Return the (X, Y) coordinate for the center point of the cell that contains the specified text.  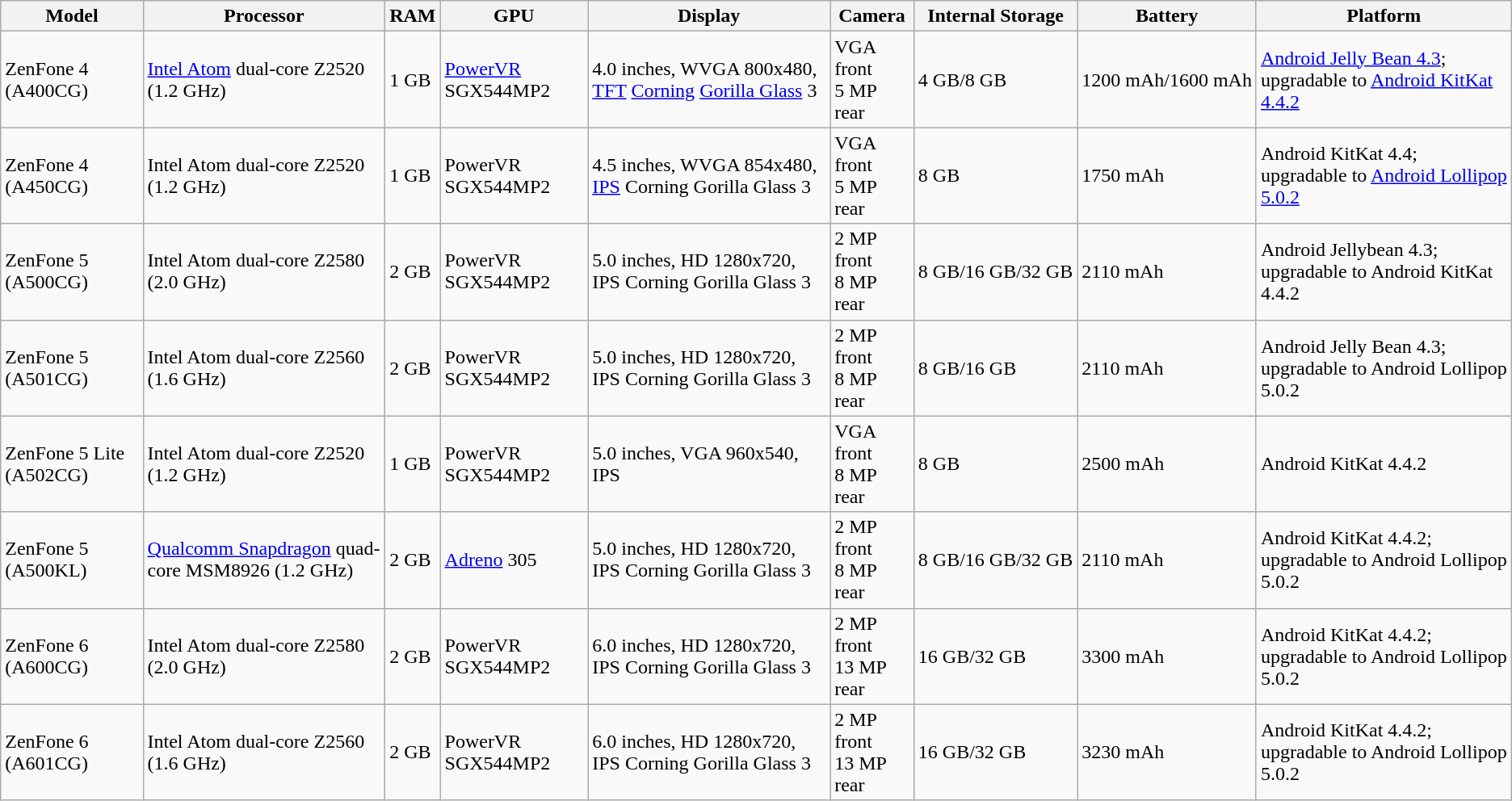
Android Jellybean 4.3; upgradable to Android KitKat 4.4.2 (1384, 271)
ZenFone 6 (A601CG) (72, 753)
8 GB/16 GB (995, 368)
Qualcomm Snapdragon quad-core MSM8926 (1.2 GHz) (264, 560)
ZenFone 5 (A501CG) (72, 368)
ZenFone 5 (A500CG) (72, 271)
RAM (413, 16)
1200 mAh/1600 mAh (1167, 79)
Android Jelly Bean 4.3; upgradable to Android Lollipop 5.0.2 (1384, 368)
Display (709, 16)
Camera (872, 16)
Model (72, 16)
Internal Storage (995, 16)
ZenFone 4 (A400CG) (72, 79)
ZenFone 5 Lite (A502CG) (72, 463)
Android KitKat 4.4; upgradable to Android Lollipop 5.0.2 (1384, 176)
Battery (1167, 16)
2500 mAh (1167, 463)
Processor (264, 16)
GPU (514, 16)
Android Jelly Bean 4.3; upgradable to Android KitKat 4.4.2 (1384, 79)
Android KitKat 4.4.2 (1384, 463)
4.0 inches, WVGA 800x480, TFT Corning Gorilla Glass 3 (709, 79)
ZenFone 5 (A500KL) (72, 560)
ZenFone 4 (A450CG) (72, 176)
3300 mAh (1167, 656)
5.0 inches, VGA 960x540, IPS (709, 463)
4.5 inches, WVGA 854x480, IPS Corning Gorilla Glass 3 (709, 176)
VGA front8 MP rear (872, 463)
3230 mAh (1167, 753)
4 GB/8 GB (995, 79)
ZenFone 6 (A600CG) (72, 656)
1750 mAh (1167, 176)
Adreno 305 (514, 560)
Platform (1384, 16)
